From the cell containing the given text, extract its center point as (x, y) coordinate. 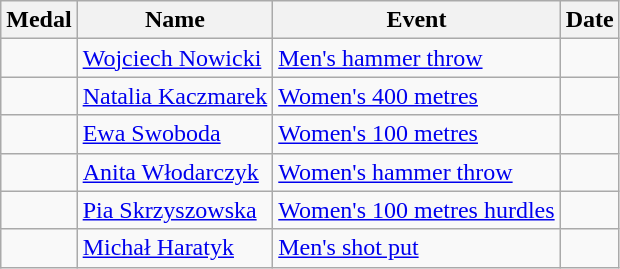
Women's 100 metres (416, 134)
Date (590, 20)
Ewa Swoboda (175, 134)
Men's hammer throw (416, 58)
Natalia Kaczmarek (175, 96)
Michał Haratyk (175, 248)
Women's 100 metres hurdles (416, 210)
Wojciech Nowicki (175, 58)
Name (175, 20)
Women's 400 metres (416, 96)
Event (416, 20)
Men's shot put (416, 248)
Medal (39, 20)
Pia Skrzyszowska (175, 210)
Anita Włodarczyk (175, 172)
Women's hammer throw (416, 172)
